Pinpoint the cell where the given text exists, returning its [x, y] midpoint coordinate. 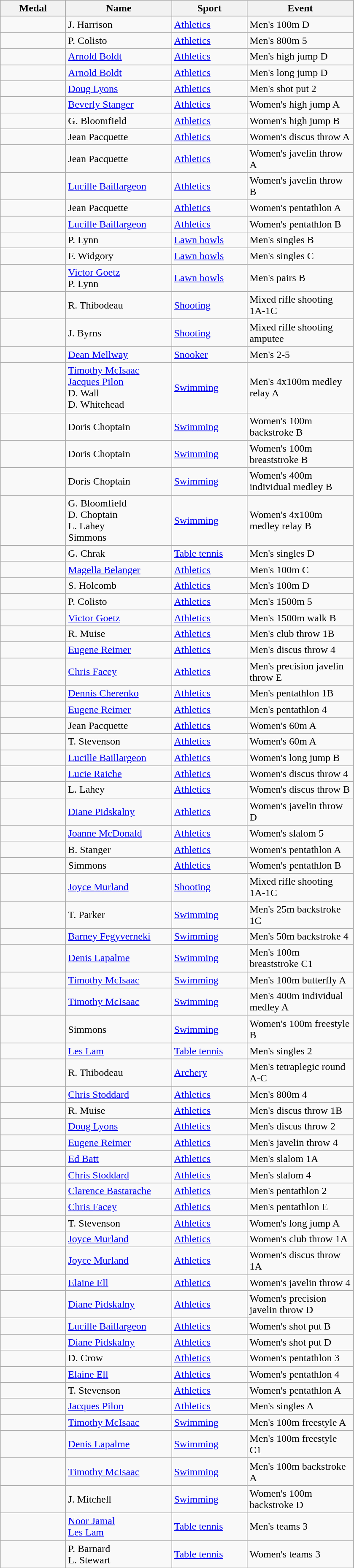
Men's pairs B [300, 278]
P. Lynn [119, 240]
Men's pentathlon E [300, 1207]
Men's teams 3 [300, 1526]
D. Crow [119, 1358]
Women's slalom 5 [300, 833]
Men's shot put 2 [300, 89]
Men's 100m C [300, 569]
Women's teams 3 [300, 1554]
Women's javelin throw B [300, 186]
Women's discus throw A [300, 137]
Joanne McDonald [119, 833]
Women's discus throw 1A [300, 1261]
Magella Belanger [119, 569]
J. Mitchell [119, 1499]
Women's javelin throw A [300, 159]
Sport [209, 8]
J. Byrns [119, 333]
Mixed rifle shooting amputee [300, 333]
Women's long jump A [300, 1223]
Women's shot put B [300, 1326]
Men's 2-5 [300, 355]
Men's 4x100m medley relay A [300, 387]
Dean Mellway [119, 355]
Men's singles 2 [300, 1051]
Men's slalom 1A [300, 1159]
Barney Fegyverneki [119, 937]
Snooker [209, 355]
Women's discus throw B [300, 790]
Ed Batt [119, 1159]
Men's 1500m 5 [300, 601]
Men's singles D [300, 553]
Men's club throw 1B [300, 634]
Dennis Cherenko [119, 693]
Women's high jump B [300, 121]
Women's pentathlon 4 [300, 1374]
Noor Jamal Les Lam [119, 1526]
Men's slalom 4 [300, 1175]
Women's discus throw 4 [300, 774]
Men's 1500m walk B [300, 617]
Men's discus throw 1B [300, 1110]
Men's long jump D [300, 73]
Name [119, 8]
Men's discus throw 4 [300, 650]
Women's 100m backstroke B [300, 426]
Men's pentathlon 1B [300, 693]
Men's high jump D [300, 57]
Women's 400m individual medley B [300, 481]
Men's 100m breaststroke C1 [300, 958]
Women's precision javelin throw D [300, 1304]
S. Holcomb [119, 585]
Men's 100m freestyle A [300, 1422]
L. Lahey [119, 790]
Clarence Bastarache [119, 1191]
G. Bloomfield [119, 121]
Event [300, 8]
Men's singles B [300, 240]
Les Lam [119, 1051]
Men's 100m backstroke A [300, 1471]
Men's precision javelin throw E [300, 672]
B. Stanger [119, 849]
Men's singles C [300, 256]
Women's 4x100m medley relay B [300, 520]
Men's 100m butterfly A [300, 980]
Victor Goetz [119, 617]
Men's pentathlon 2 [300, 1191]
Lucie Raiche [119, 774]
Men's pentathlon 4 [300, 710]
Men's 800m 4 [300, 1094]
Men's javelin throw 4 [300, 1143]
Men's 400m individual medley A [300, 1002]
Medal [33, 8]
Timothy McIsaac Jacques Pilon D. Wall D. Whitehead [119, 387]
Women's shot put D [300, 1342]
Jacques Pilon [119, 1406]
Men's 25m backstroke 1C [300, 914]
Beverly Stanger [119, 105]
Women's 100m backstroke D [300, 1499]
Men's singles A [300, 1406]
P. Barnard L. Stewart [119, 1554]
Men's discus throw 2 [300, 1127]
Women's long jump B [300, 758]
T. Parker [119, 914]
Women's javelin throw 4 [300, 1283]
Women's high jump A [300, 105]
Men's tetraplegic round A-C [300, 1073]
Men's 800m 5 [300, 41]
Men's 100m freestyle C1 [300, 1444]
G. Chrak [119, 553]
Women's club throw 1A [300, 1239]
Women's javelin throw D [300, 811]
Archery [209, 1073]
Men's 50m backstroke 4 [300, 937]
Women's 100m freestyle B [300, 1029]
Victor Goetz P. Lynn [119, 278]
Women's 100m breaststroke B [300, 454]
F. Widgory [119, 256]
J. Harrison [119, 24]
Women's pentathlon 3 [300, 1358]
G. Bloomfield D. Choptain L. Lahey Simmons [119, 520]
